Provide the [X, Y] coordinate of the cell's center where the given text is located.  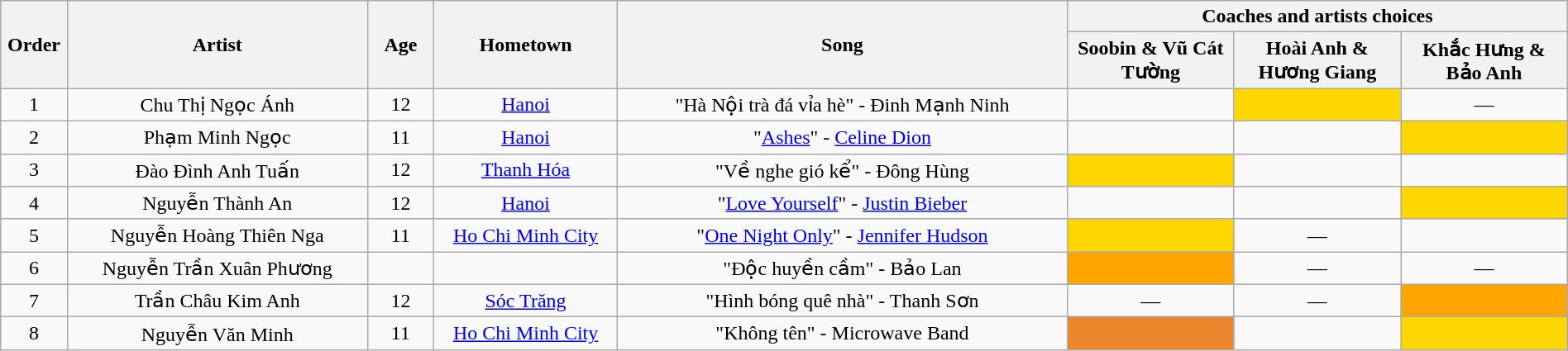
Soobin & Vũ Cát Tường [1151, 60]
Đào Đình Anh Tuấn [217, 170]
"One Night Only" - Jennifer Hudson [842, 235]
"Ashes" - Celine Dion [842, 137]
Thanh Hóa [526, 170]
"Về nghe gió kể" - Đông Hùng [842, 170]
1 [35, 105]
4 [35, 203]
7 [35, 301]
8 [35, 334]
Chu Thị Ngọc Ánh [217, 105]
Sóc Trăng [526, 301]
3 [35, 170]
Order [35, 45]
"Hà Nội trà đá vỉa hè" - Đinh Mạnh Ninh [842, 105]
Nguyễn Thành An [217, 203]
Nguyễn Văn Minh [217, 334]
Age [400, 45]
Song [842, 45]
"Độc huyền cầm" - Bảo Lan [842, 268]
Artist [217, 45]
Trần Châu Kim Anh [217, 301]
Nguyễn Trần Xuân Phương [217, 268]
"Không tên" - Microwave Band [842, 334]
"Hình bóng quê nhà" - Thanh Sơn [842, 301]
6 [35, 268]
"Love Yourself" - Justin Bieber [842, 203]
Hoài Anh & Hương Giang [1317, 60]
Coaches and artists choices [1318, 17]
Phạm Minh Ngọc [217, 137]
Hometown [526, 45]
Nguyễn Hoàng Thiên Nga [217, 235]
Khắc Hưng & Bảo Anh [1484, 60]
2 [35, 137]
5 [35, 235]
